Search for the cell housing the specified text and yield its [x, y] center coordinate. 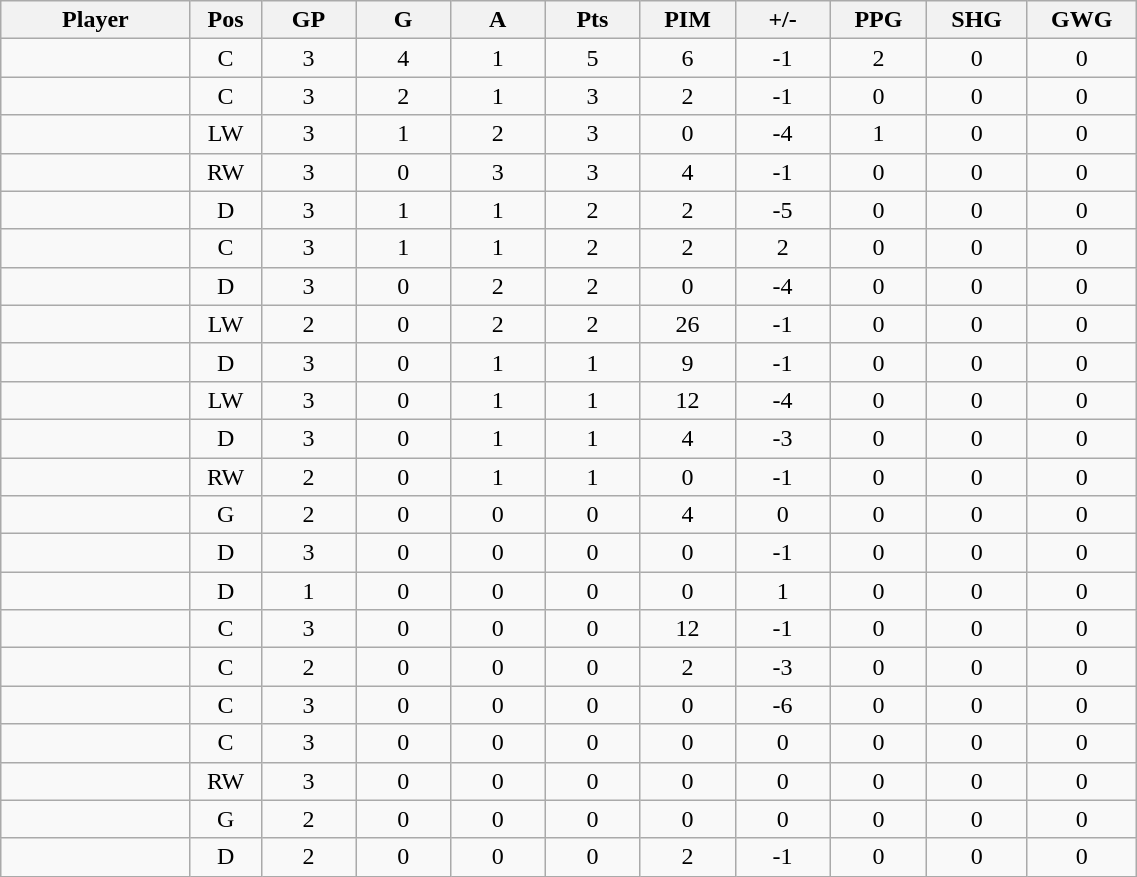
Pos [226, 20]
6 [688, 58]
5 [592, 58]
Pts [592, 20]
PIM [688, 20]
26 [688, 324]
PPG [878, 20]
-6 [782, 705]
Player [96, 20]
-5 [782, 210]
9 [688, 362]
+/- [782, 20]
SHG [977, 20]
GWG [1081, 20]
A [498, 20]
GP [308, 20]
